Capture the cell that displays the provided text and extract its [x, y] central coordinate. 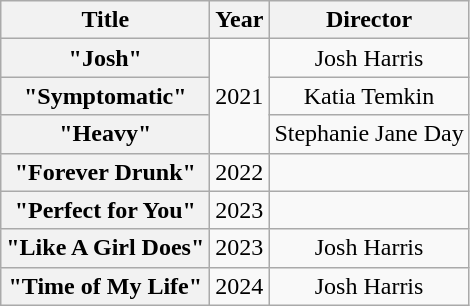
2021 [240, 96]
2022 [240, 172]
"Time of My Life" [106, 286]
Director [369, 20]
"Symptomatic" [106, 96]
"Forever Drunk" [106, 172]
"Josh" [106, 58]
Stephanie Jane Day [369, 134]
2024 [240, 286]
"Perfect for You" [106, 210]
"Heavy" [106, 134]
Title [106, 20]
"Like A Girl Does" [106, 248]
Year [240, 20]
Katia Temkin [369, 96]
